Find where the given text appears and provide that cell's center as [X, Y] coordinate. 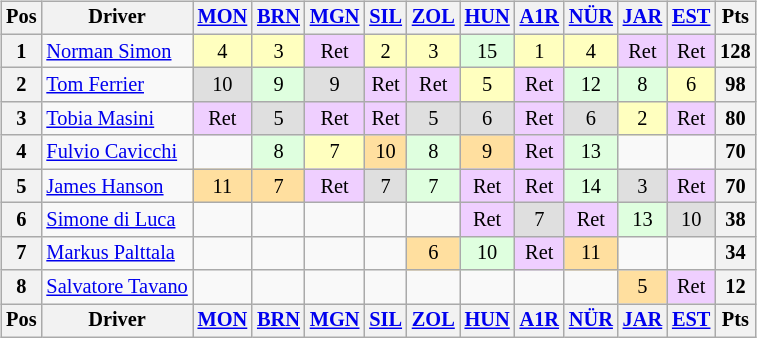
Norman Simon [116, 51]
34 [735, 253]
Salvatore Tavano [116, 287]
15 [488, 51]
Fulvio Cavicchi [116, 152]
14 [591, 186]
38 [735, 220]
Markus Palttala [116, 253]
98 [735, 85]
Tobia Masini [116, 119]
Tom Ferrier [116, 85]
80 [735, 119]
128 [735, 51]
James Hanson [116, 186]
Simone di Luca [116, 220]
